For the text-containing cell, return its midpoint in (X, Y) coordinate format. 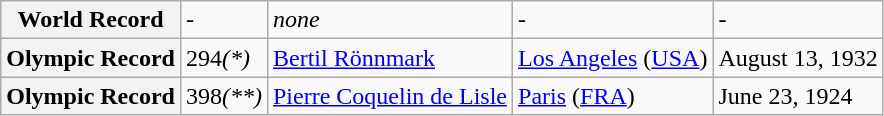
Pierre Coquelin de Lisle (390, 96)
Bertil Rönnmark (390, 58)
294(*) (224, 58)
398(**) (224, 96)
none (390, 20)
Paris (FRA) (613, 96)
June 23, 1924 (798, 96)
World Record (91, 20)
August 13, 1932 (798, 58)
Los Angeles (USA) (613, 58)
